Search for the cell housing the specified text and yield its [X, Y] center coordinate. 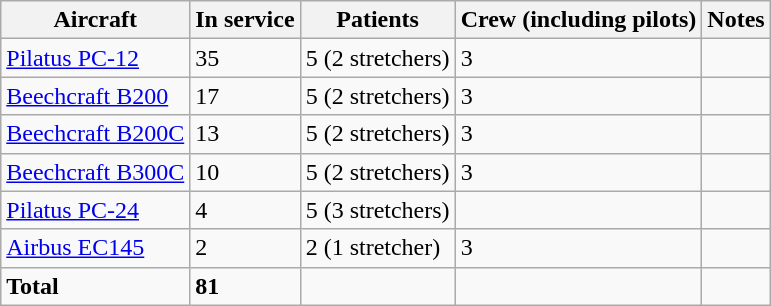
Total [96, 286]
Patients [378, 20]
Aircraft [96, 20]
In service [245, 20]
81 [245, 286]
17 [245, 96]
Beechcraft B200C [96, 134]
Pilatus PC-12 [96, 58]
35 [245, 58]
Notes [736, 20]
2 [245, 248]
2 (1 stretcher) [378, 248]
Airbus EC145 [96, 248]
4 [245, 210]
Pilatus PC-24 [96, 210]
13 [245, 134]
10 [245, 172]
5 (3 stretchers) [378, 210]
Beechcraft B200 [96, 96]
Crew (including pilots) [578, 20]
Beechcraft B300C [96, 172]
